Find where the given text appears and provide that cell's center as (X, Y) coordinate. 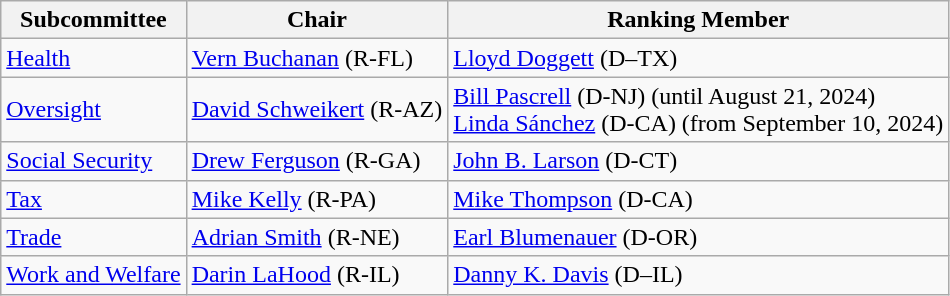
Tax (94, 199)
John B. Larson (D-CT) (698, 161)
Drew Ferguson (R-GA) (317, 161)
Danny K. Davis (D–IL) (698, 275)
Adrian Smith (R-NE) (317, 237)
Ranking Member (698, 20)
Mike Kelly (R-PA) (317, 199)
Chair (317, 20)
Darin LaHood (R-IL) (317, 275)
Trade (94, 237)
Subcommittee (94, 20)
Lloyd Doggett (D–TX) (698, 58)
Earl Blumenauer (D-OR) (698, 237)
Oversight (94, 110)
David Schweikert (R-AZ) (317, 110)
Work and Welfare (94, 275)
Social Security (94, 161)
Health (94, 58)
Vern Buchanan (R-FL) (317, 58)
Bill Pascrell (D-NJ) (until August 21, 2024)Linda Sánchez (D-CA) (from September 10, 2024) (698, 110)
Mike Thompson (D-CA) (698, 199)
